Capture the cell that displays the provided text and extract its [X, Y] central coordinate. 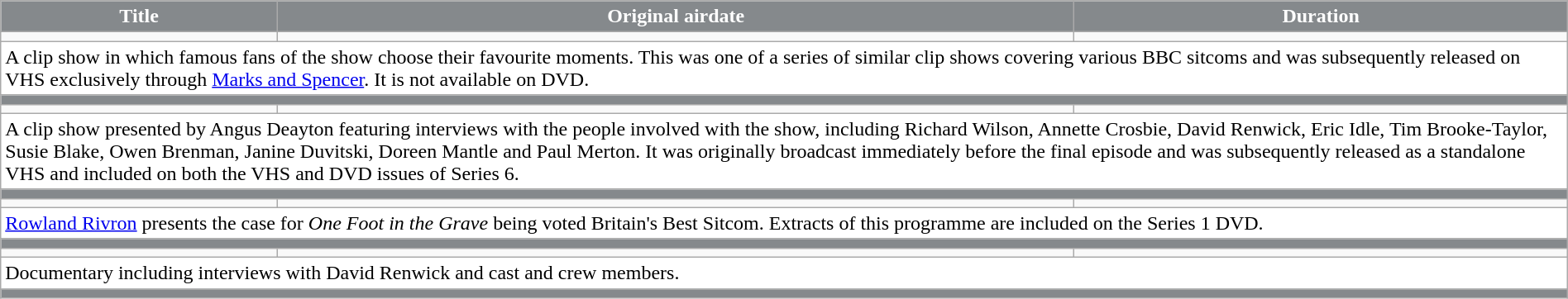
Original airdate [675, 17]
Title [139, 17]
Duration [1321, 17]
Documentary including interviews with David Renwick and cast and crew members. [784, 273]
